Return (x, y) of the center of cell containing provided text 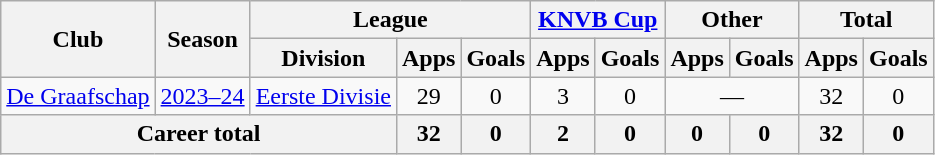
2023–24 (202, 96)
3 (563, 96)
Career total (199, 134)
League (390, 20)
Other (732, 20)
Season (202, 39)
Eerste Divisie (323, 96)
29 (428, 96)
KNVB Cup (598, 20)
Club (78, 39)
Total (866, 20)
2 (563, 134)
— (732, 96)
De Graafschap (78, 96)
Division (323, 58)
